Find where the given text appears and provide that cell's center as [X, Y] coordinate. 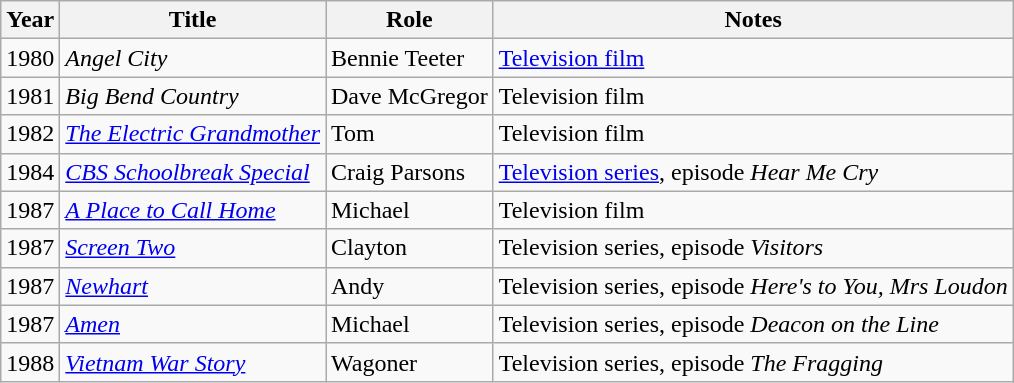
Television series, episode Here's to You, Mrs Loudon [753, 286]
Television series, episode Deacon on the Line [753, 324]
Screen Two [193, 248]
1988 [30, 362]
Andy [410, 286]
Notes [753, 20]
Craig Parsons [410, 172]
CBS Schoolbreak Special [193, 172]
Role [410, 20]
1984 [30, 172]
Tom [410, 134]
Year [30, 20]
Television series, episode Hear Me Cry [753, 172]
Big Bend Country [193, 96]
1982 [30, 134]
Title [193, 20]
1981 [30, 96]
Wagoner [410, 362]
Amen [193, 324]
1980 [30, 58]
Newhart [193, 286]
Bennie Teeter [410, 58]
Angel City [193, 58]
Television series, episode Visitors [753, 248]
Vietnam War Story [193, 362]
Clayton [410, 248]
Dave McGregor [410, 96]
The Electric Grandmother [193, 134]
A Place to Call Home [193, 210]
Television series, episode The Fragging [753, 362]
